Return (X, Y) of the center of cell containing provided text 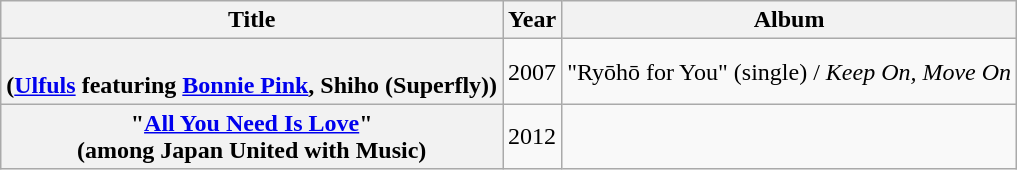
2007 (532, 72)
"All You Need Is Love"(among Japan United with Music) (252, 136)
Year (532, 20)
(Ulfuls featuring Bonnie Pink, Shiho (Superfly)) (252, 72)
"Ryōhō for You" (single) / Keep On, Move On (790, 72)
2012 (532, 136)
Album (790, 20)
Title (252, 20)
